Identify which cell holds the provided text, then report its [x, y] central coordinate. 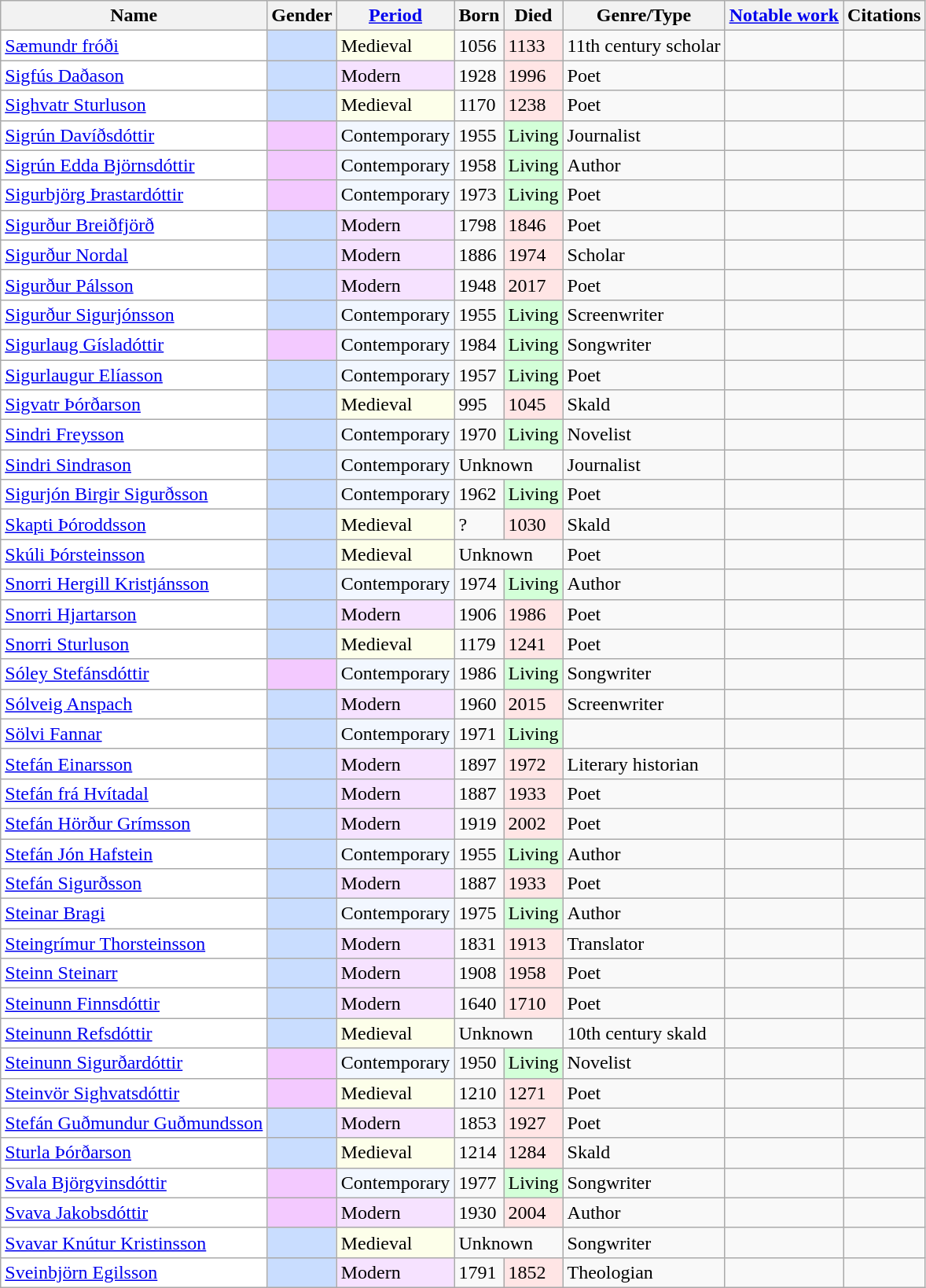
1791 [480, 1272]
1970 [480, 435]
2017 [533, 285]
Steinunn Refsdóttir [134, 1033]
1930 [480, 1213]
Sigurður Breiðfjörð [134, 225]
Skapti Þóroddsson [134, 524]
1950 [480, 1063]
Sindri Freysson [134, 435]
1972 [533, 764]
1640 [480, 1003]
1906 [480, 614]
Sindri Sindrason [134, 465]
Sigurður Pálsson [134, 285]
995 [480, 405]
Stefán Einarsson [134, 764]
Snorri Hergill Kristjánsson [134, 584]
Sæmundr fróði [134, 46]
Sigvatr Þórðarson [134, 405]
2004 [533, 1213]
1913 [533, 944]
Genre/Type [644, 16]
Sighvatr Sturluson [134, 105]
1919 [480, 823]
Sigurjón Birgir Sigurðsson [134, 495]
Sigfús Daðason [134, 75]
1886 [480, 255]
Stefán Sigurðsson [134, 884]
Translator [644, 944]
1210 [480, 1093]
1927 [533, 1123]
Svavar Knútur Kristinsson [134, 1242]
1846 [533, 225]
Snorri Sturluson [134, 644]
1798 [480, 225]
1030 [533, 524]
? [480, 524]
Period [395, 16]
Stefán Jón Hafstein [134, 853]
Sigurlaug Gísladóttir [134, 344]
1284 [533, 1153]
1271 [533, 1093]
Stefán Hörður Grímsson [134, 823]
1831 [480, 944]
1056 [480, 46]
Snorri Hjartarson [134, 614]
Name [134, 16]
Literary historian [644, 764]
1975 [480, 914]
Sturla Þórðarson [134, 1153]
Stefán frá Hvítadal [134, 793]
1853 [480, 1123]
Notable work [784, 16]
1908 [480, 973]
Steinn Steinarr [134, 973]
Citations [884, 16]
1977 [480, 1183]
Gender [302, 16]
1238 [533, 105]
Sigrún Edda Björnsdóttir [134, 165]
Sveinbjörn Egilsson [134, 1272]
Sigurlaugur Elíasson [134, 375]
1971 [480, 734]
1984 [480, 344]
Theologian [644, 1272]
10th century skald [644, 1033]
Stefán Guðmundur Guðmundsson [134, 1123]
1948 [480, 285]
Sigurður Nordal [134, 255]
Born [480, 16]
1996 [533, 75]
Sigurður Sigurjónsson [134, 315]
Steinunn Finnsdóttir [134, 1003]
Sólveig Anspach [134, 704]
Steinar Bragi [134, 914]
1179 [480, 644]
Skúli Þórsteinsson [134, 554]
1170 [480, 105]
Svala Björgvinsdóttir [134, 1183]
1928 [480, 75]
1214 [480, 1153]
1241 [533, 644]
Steinvör Sighvatsdóttir [134, 1093]
Sigurbjörg Þrastardóttir [134, 195]
1962 [480, 495]
Steinunn Sigurðardóttir [134, 1063]
1852 [533, 1272]
Steingrímur Thorsteinsson [134, 944]
1973 [480, 195]
1045 [533, 405]
1957 [480, 375]
Sölvi Fannar [134, 734]
Svava Jakobsdóttir [134, 1213]
11th century scholar [644, 46]
1710 [533, 1003]
1897 [480, 764]
Scholar [644, 255]
2002 [533, 823]
Died [533, 16]
1133 [533, 46]
2015 [533, 704]
Sigrún Davíðsdóttir [134, 135]
1960 [480, 704]
Sóley Stefánsdóttir [134, 674]
